Pinpoint the cell where the given text exists, returning its [x, y] midpoint coordinate. 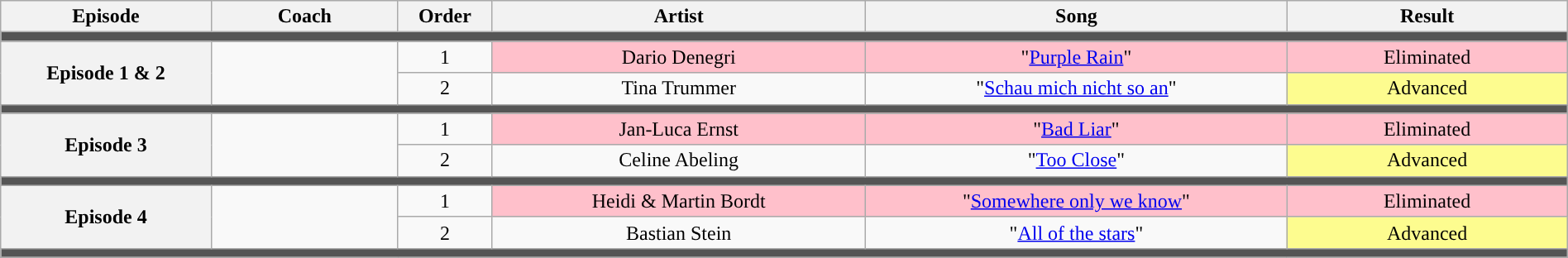
Bastian Stein [678, 232]
Episode 3 [106, 145]
Dario Denegri [678, 57]
Order [445, 17]
"Somewhere only we know" [1077, 201]
Artist [678, 17]
Song [1077, 17]
"All of the stars" [1077, 232]
Episode 4 [106, 217]
Episode [106, 17]
Heidi & Martin Bordt [678, 201]
Jan-Luca Ernst [678, 129]
Episode 1 & 2 [106, 73]
"Bad Liar" [1077, 129]
Coach [304, 17]
Celine Abeling [678, 160]
"Purple Rain" [1077, 57]
"Schau mich nicht so an" [1077, 88]
"Too Close" [1077, 160]
Tina Trummer [678, 88]
Result [1427, 17]
